Scan for the cell matching the given text and deliver its (x, y) coordinate at center. 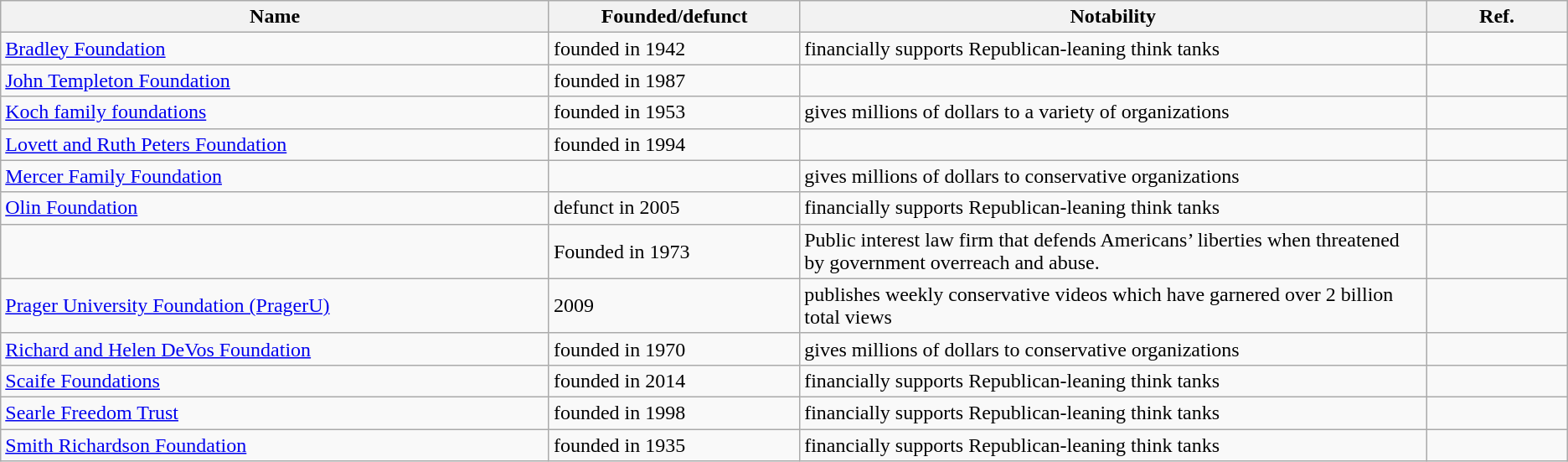
founded in 2014 (673, 381)
Founded/defunct (673, 17)
2009 (673, 305)
Lovett and Ruth Peters Foundation (275, 144)
Notability (1113, 17)
John Templeton Foundation (275, 80)
gives millions of dollars to a variety of organizations (1113, 112)
founded in 1987 (673, 80)
Public interest law firm that defends Americans’ liberties when threatened by government overreach and abuse. (1113, 252)
Richard and Helen DeVos Foundation (275, 349)
defunct in 2005 (673, 208)
founded in 1942 (673, 49)
founded in 1935 (673, 445)
Name (275, 17)
Ref. (1497, 17)
Koch family foundations (275, 112)
founded in 1994 (673, 144)
Prager University Foundation (PragerU) (275, 305)
Founded in 1973 (673, 252)
founded in 1953 (673, 112)
Mercer Family Foundation (275, 176)
founded in 1970 (673, 349)
Scaife Foundations (275, 381)
publishes weekly conservative videos which have garnered over 2 billion total views (1113, 305)
Searle Freedom Trust (275, 413)
founded in 1998 (673, 413)
Smith Richardson Foundation (275, 445)
Olin Foundation (275, 208)
Bradley Foundation (275, 49)
